Scan for the cell matching the given text and deliver its (X, Y) coordinate at center. 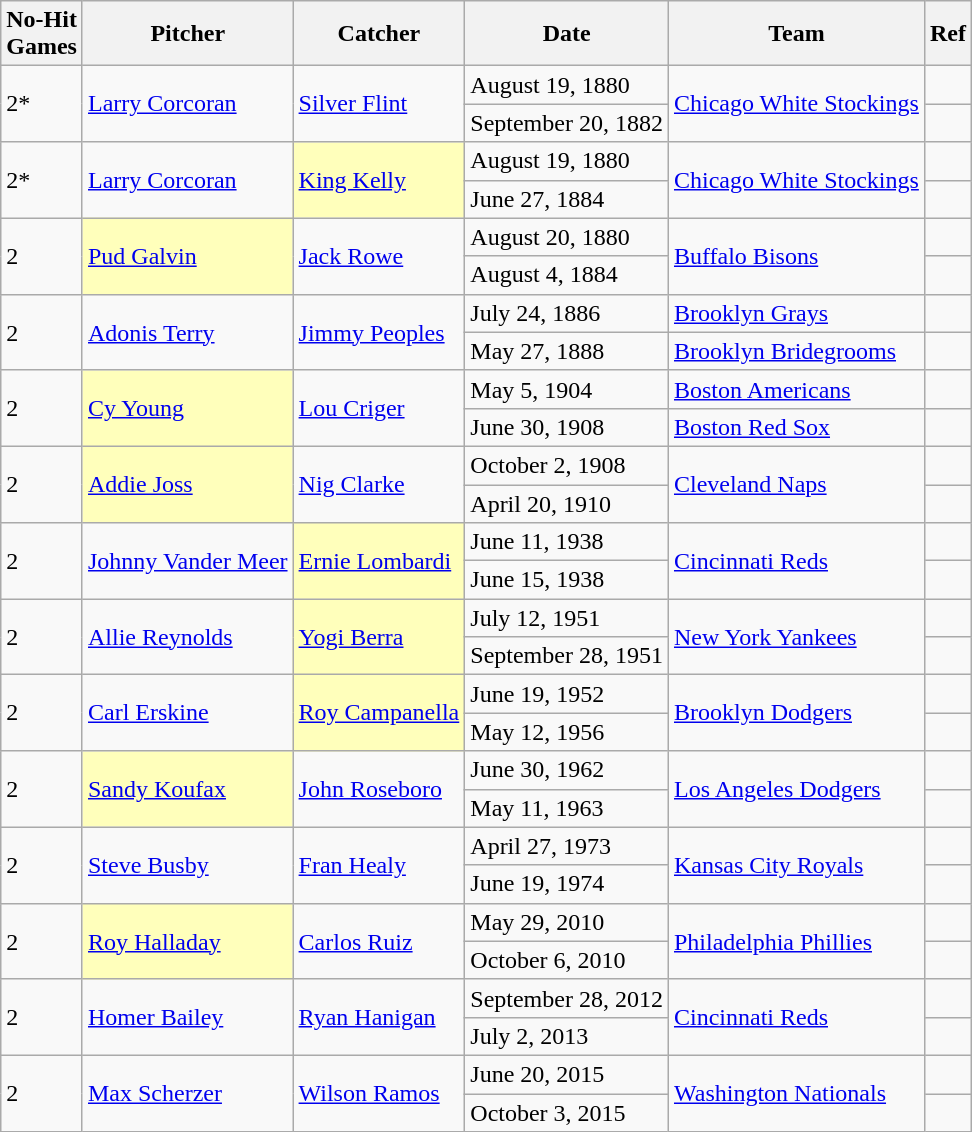
Ernie Lombardi (379, 561)
August 20, 1880 (567, 237)
Nig Clarke (379, 484)
June 30, 1908 (567, 427)
Boston Red Sox (796, 427)
Roy Halladay (188, 941)
Catcher (379, 34)
June 20, 2015 (567, 1074)
Ref (948, 34)
May 5, 1904 (567, 389)
Addie Joss (188, 484)
Steve Busby (188, 865)
Carl Erskine (188, 713)
Adonis Terry (188, 332)
June 11, 1938 (567, 542)
Sandy Koufax (188, 789)
Brooklyn Bridegrooms (796, 351)
September 28, 2012 (567, 998)
Philadelphia Phillies (796, 941)
Buffalo Bisons (796, 256)
Wilson Ramos (379, 1093)
June 19, 1952 (567, 694)
May 11, 1963 (567, 808)
Jimmy Peoples (379, 332)
June 19, 1974 (567, 884)
Pud Galvin (188, 256)
Homer Bailey (188, 1017)
Brooklyn Grays (796, 313)
Kansas City Royals (796, 865)
Washington Nationals (796, 1093)
Yogi Berra (379, 637)
August 4, 1884 (567, 275)
Max Scherzer (188, 1093)
New York Yankees (796, 637)
Lou Criger (379, 408)
No-HitGames (42, 34)
October 6, 2010 (567, 960)
Date (567, 34)
Johnny Vander Meer (188, 561)
Cy Young (188, 408)
Los Angeles Dodgers (796, 789)
June 27, 1884 (567, 199)
April 20, 1910 (567, 503)
Brooklyn Dodgers (796, 713)
July 12, 1951 (567, 618)
September 20, 1882 (567, 123)
April 27, 1973 (567, 846)
July 2, 2013 (567, 1036)
September 28, 1951 (567, 656)
July 24, 1886 (567, 313)
October 3, 2015 (567, 1113)
June 15, 1938 (567, 580)
May 27, 1888 (567, 351)
Team (796, 34)
Boston Americans (796, 389)
June 30, 1962 (567, 770)
King Kelly (379, 180)
May 12, 1956 (567, 732)
May 29, 2010 (567, 922)
Jack Rowe (379, 256)
John Roseboro (379, 789)
Silver Flint (379, 104)
Allie Reynolds (188, 637)
Carlos Ruiz (379, 941)
Pitcher (188, 34)
Cleveland Naps (796, 484)
Ryan Hanigan (379, 1017)
Fran Healy (379, 865)
October 2, 1908 (567, 465)
Roy Campanella (379, 713)
